Identify which cell holds the provided text, then report its [x, y] central coordinate. 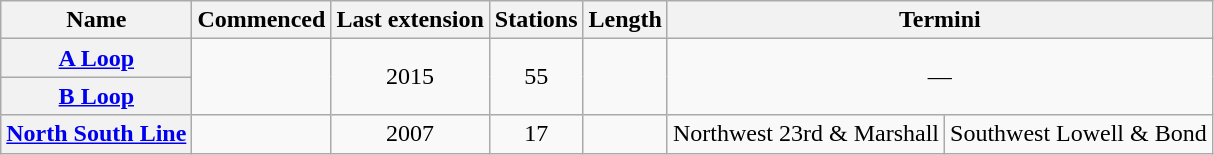
— [940, 77]
Stations [536, 20]
North South Line [96, 134]
Length [625, 20]
Last extension [410, 20]
B Loop [96, 96]
Commenced [262, 20]
A Loop [96, 58]
2015 [410, 77]
Southwest Lowell & Bond [1079, 134]
2007 [410, 134]
Northwest 23rd & Marshall [806, 134]
55 [536, 77]
Name [96, 20]
17 [536, 134]
Termini [940, 20]
